Return [X, Y] of the center of cell containing provided text 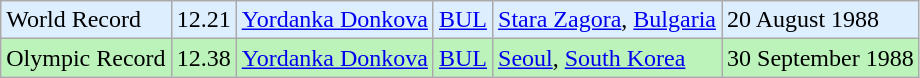
12.38 [204, 58]
Olympic Record [86, 58]
Stara Zagora, Bulgaria [608, 20]
World Record [86, 20]
20 August 1988 [821, 20]
Seoul, South Korea [608, 58]
12.21 [204, 20]
30 September 1988 [821, 58]
